Return (X, Y) of the center of cell containing provided text 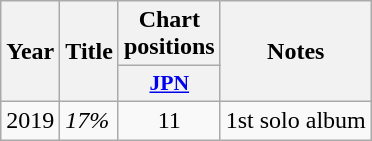
11 (169, 120)
Year (30, 52)
Title (90, 52)
Chart positions (169, 34)
1st solo album (296, 120)
2019 (30, 120)
17% (90, 120)
JPN (169, 84)
Notes (296, 52)
